Return the [X, Y] coordinate for the center point of the cell that contains the specified text.  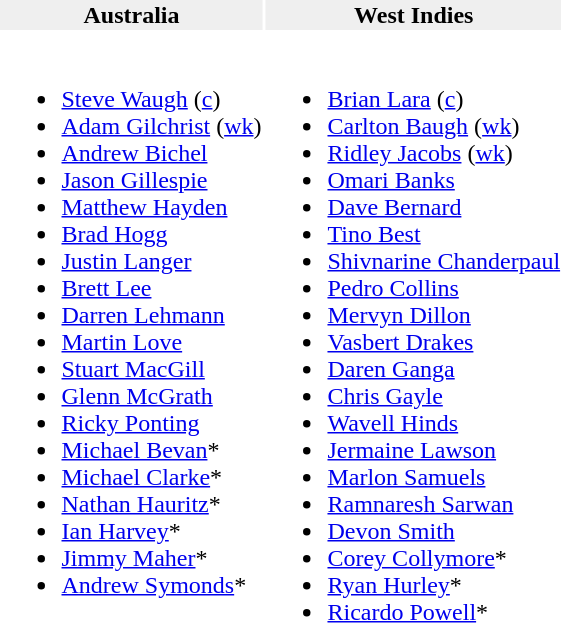
Australia [132, 15]
